For the text-containing cell, return its midpoint in (x, y) coordinate format. 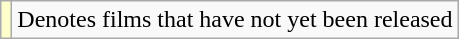
Denotes films that have not yet been released (235, 20)
